Provide the [X, Y] coordinate of the cell's center where the given text is located.  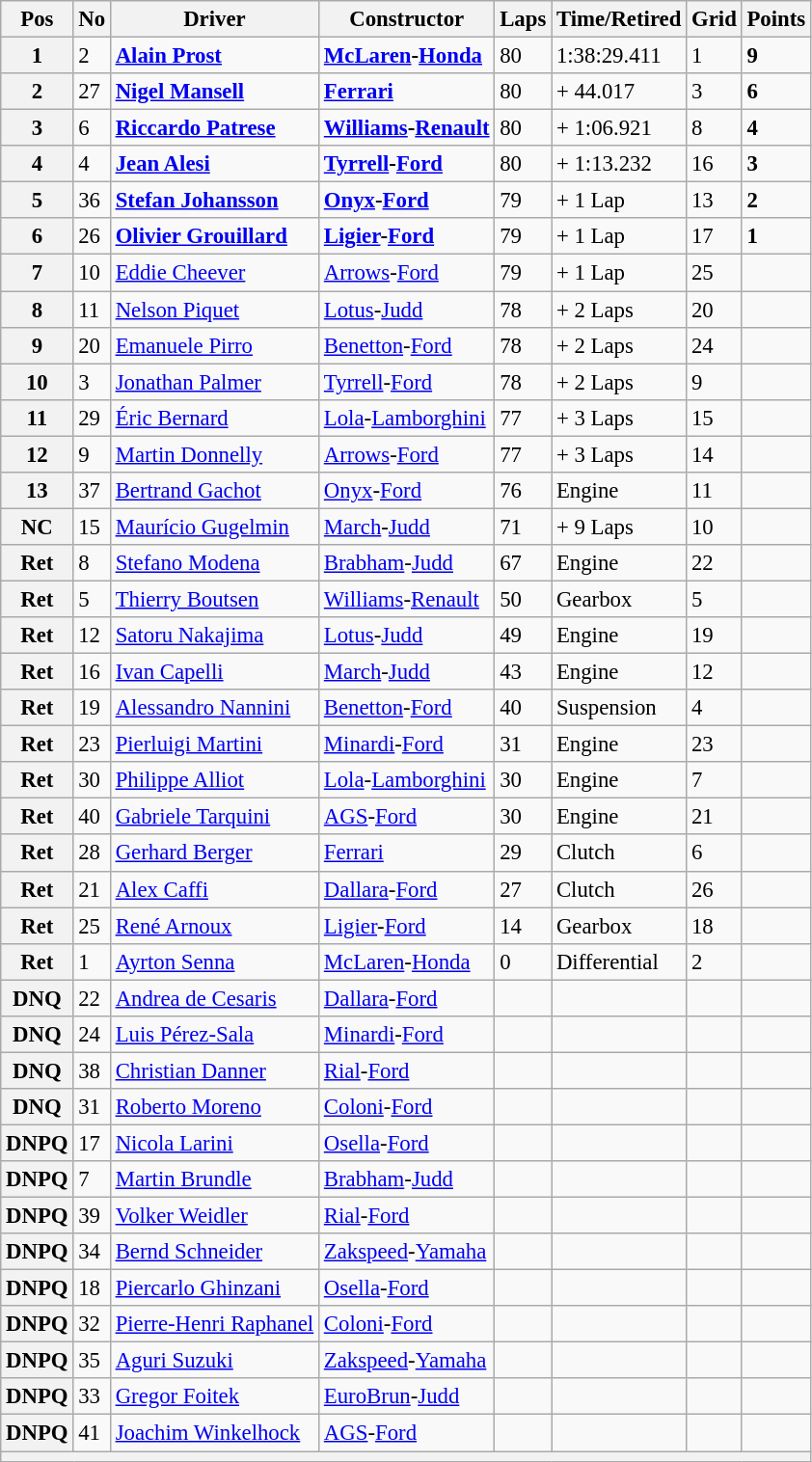
Jean Alesi [214, 164]
34 [92, 1252]
Suspension [619, 708]
Bertrand Gachot [214, 491]
Gabriele Tarquini [214, 817]
Pierre-Henri Raphanel [214, 1324]
Pierluigi Martini [214, 745]
Christian Danner [214, 1070]
Grid [714, 19]
Aguri Suzuki [214, 1361]
Stefano Modena [214, 563]
Philippe Alliot [214, 780]
Constructor [407, 19]
Differential [619, 961]
René Arnoux [214, 926]
Nigel Mansell [214, 92]
Maurício Gugelmin [214, 527]
76 [523, 491]
Pos [37, 19]
Emanuele Pirro [214, 345]
Satoru Nakajima [214, 636]
Bernd Schneider [214, 1252]
49 [523, 636]
Alain Prost [214, 56]
35 [92, 1361]
Volker Weidler [214, 1216]
Ivan Capelli [214, 672]
Éric Bernard [214, 418]
Time/Retired [619, 19]
Driver [214, 19]
Nelson Piquet [214, 310]
+ 44.017 [619, 92]
Riccardo Patrese [214, 128]
43 [523, 672]
Points [775, 19]
+ 1:06.921 [619, 128]
28 [92, 853]
Alessandro Nannini [214, 708]
Laps [523, 19]
71 [523, 527]
Luis Pérez-Sala [214, 1035]
33 [92, 1397]
NC [37, 527]
36 [92, 201]
Olivier Grouillard [214, 236]
Martin Donnelly [214, 454]
Roberto Moreno [214, 1107]
Ayrton Senna [214, 961]
Andrea de Cesaris [214, 998]
EuroBrun-Judd [407, 1397]
Thierry Boutsen [214, 599]
0 [523, 961]
50 [523, 599]
39 [92, 1216]
Stefan Johansson [214, 201]
Piercarlo Ghinzani [214, 1288]
Alex Caffi [214, 889]
Jonathan Palmer [214, 382]
37 [92, 491]
Eddie Cheever [214, 273]
32 [92, 1324]
+ 1:13.232 [619, 164]
Gregor Foitek [214, 1397]
Gerhard Berger [214, 853]
Martin Brundle [214, 1179]
+ 9 Laps [619, 527]
38 [92, 1070]
41 [92, 1433]
Joachim Winkelhock [214, 1433]
No [92, 19]
67 [523, 563]
1:38:29.411 [619, 56]
Nicola Larini [214, 1143]
